Find where the given text appears and provide that cell's center as [x, y] coordinate. 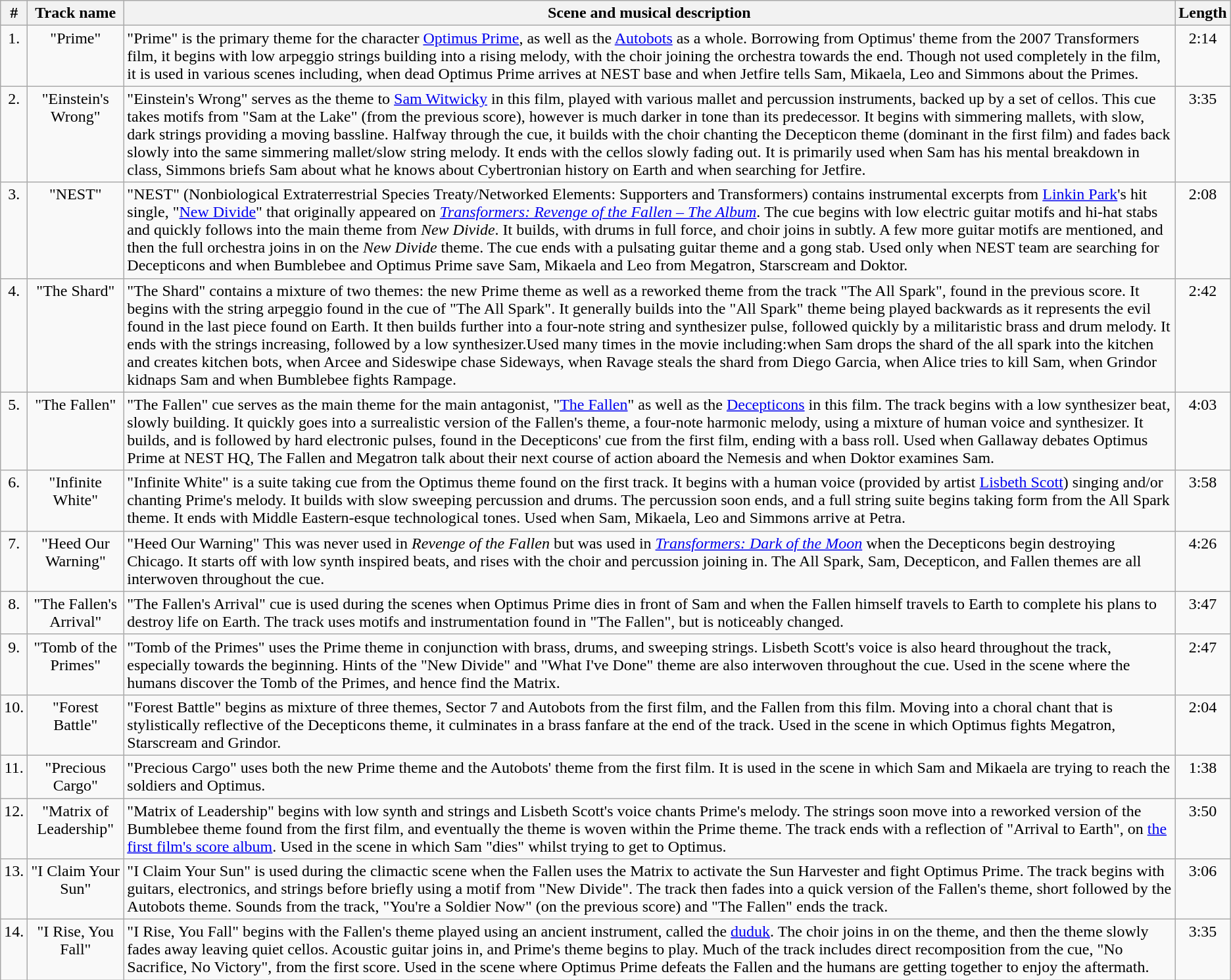
1. [14, 56]
1:38 [1203, 776]
"Tomb of the Primes" [76, 664]
"Forest Battle" [76, 725]
Scene and musical description [650, 13]
10. [14, 725]
"Matrix of Leadership" [76, 829]
4:26 [1203, 561]
"I Rise, You Fall" [76, 950]
"The Shard" [76, 335]
2:42 [1203, 335]
Length [1203, 13]
"Infinite White" [76, 501]
"I Claim Your Sun" [76, 889]
3. [14, 230]
3:47 [1203, 613]
"Prime" [76, 56]
13. [14, 889]
5. [14, 431]
"Heed Our Warning" [76, 561]
11. [14, 776]
6. [14, 501]
3:58 [1203, 501]
3:50 [1203, 829]
Track name [76, 13]
"Precious Cargo" [76, 776]
4. [14, 335]
"The Fallen" [76, 431]
"The Fallen's Arrival" [76, 613]
8. [14, 613]
2:08 [1203, 230]
2:04 [1203, 725]
9. [14, 664]
"Einstein's Wrong" [76, 134]
2. [14, 134]
7. [14, 561]
12. [14, 829]
3:06 [1203, 889]
14. [14, 950]
4:03 [1203, 431]
2:47 [1203, 664]
# [14, 13]
2:14 [1203, 56]
"NEST" [76, 230]
